Pinpoint the cell where the given text exists, returning its (X, Y) midpoint coordinate. 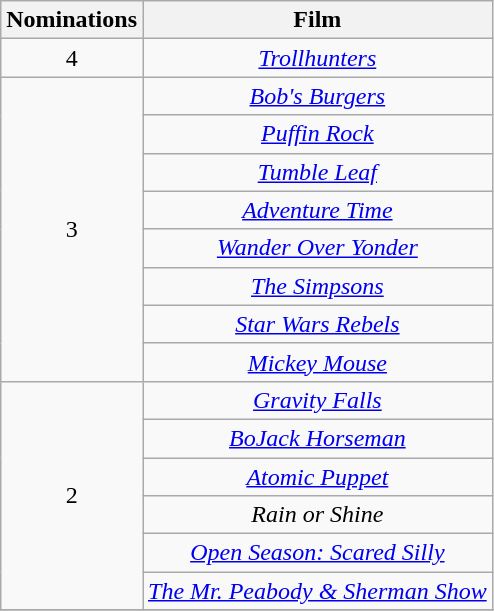
Adventure Time (317, 210)
The Simpsons (317, 286)
Bob's Burgers (317, 96)
4 (72, 58)
Film (317, 20)
3 (72, 229)
Tumble Leaf (317, 172)
Star Wars Rebels (317, 324)
Mickey Mouse (317, 362)
The Mr. Peabody & Sherman Show (317, 591)
Open Season: Scared Silly (317, 553)
Puffin Rock (317, 134)
2 (72, 495)
Wander Over Yonder (317, 248)
BoJack Horseman (317, 438)
Rain or Shine (317, 515)
Gravity Falls (317, 400)
Atomic Puppet (317, 477)
Nominations (72, 20)
Trollhunters (317, 58)
